Provide the (X, Y) coordinate of the cell's center where the given text is located.  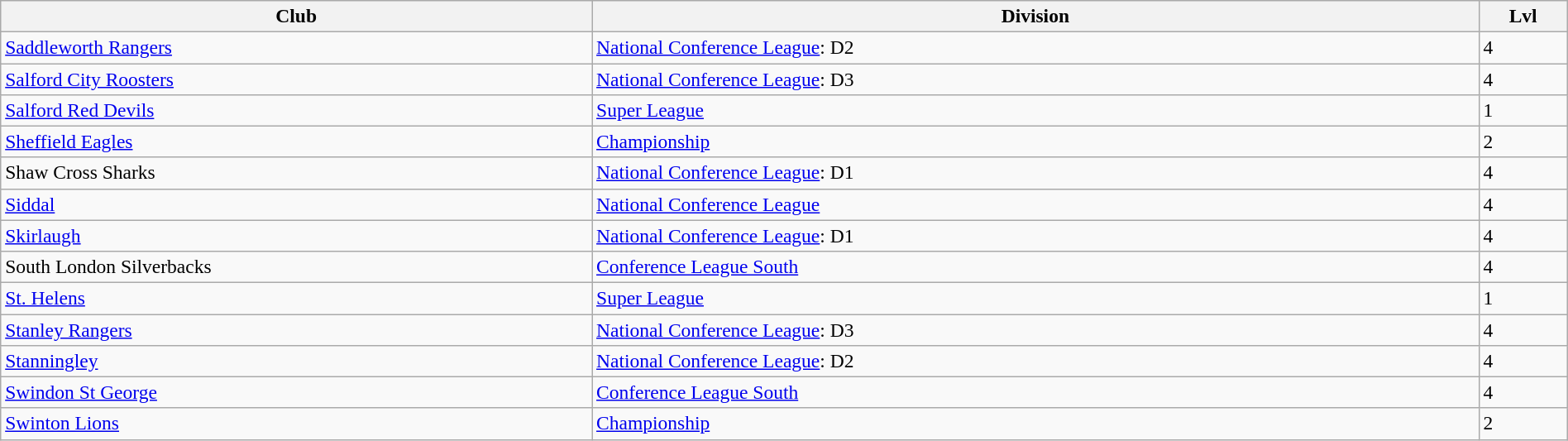
St. Helens (296, 298)
Swinton Lions (296, 424)
Saddleworth Rangers (296, 47)
Swindon St George (296, 392)
Shaw Cross Sharks (296, 173)
Salford Red Devils (296, 110)
Skirlaugh (296, 236)
South London Silverbacks (296, 266)
Stanley Rangers (296, 329)
National Conference League (1035, 204)
Salford City Roosters (296, 79)
Siddal (296, 204)
Stanningley (296, 361)
Sheffield Eagles (296, 141)
Division (1035, 16)
Club (296, 16)
Lvl (1523, 16)
